For the text-containing cell, return its midpoint in (X, Y) coordinate format. 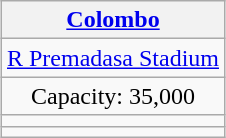
Capacity: 35,000 (112, 96)
R Premadasa Stadium (112, 58)
Colombo (112, 20)
